Identify which cell holds the provided text, then report its [x, y] central coordinate. 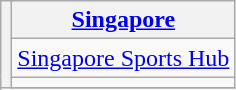
Singapore [124, 20]
Singapore Sports Hub [124, 58]
